Provide the (x, y) coordinate of the cell's center where the given text is located.  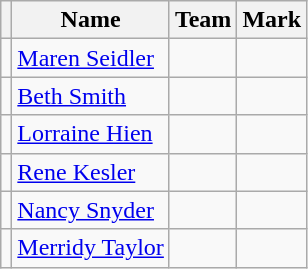
Rene Kesler (91, 172)
Beth Smith (91, 96)
Team (203, 20)
Nancy Snyder (91, 210)
Name (91, 20)
Lorraine Hien (91, 134)
Merridy Taylor (91, 248)
Mark (272, 20)
Maren Seidler (91, 58)
